Pinpoint the cell where the given text exists, returning its [x, y] midpoint coordinate. 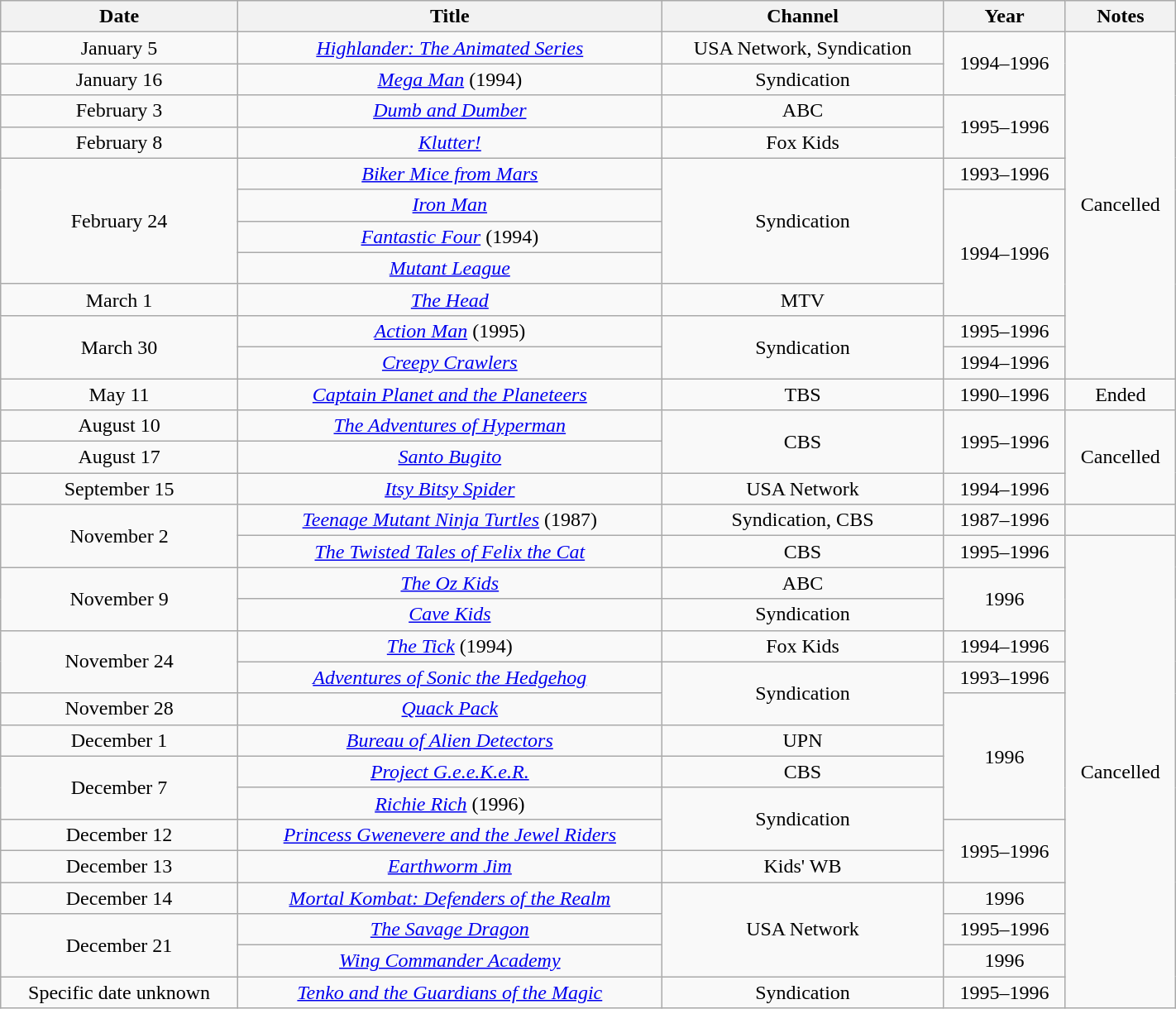
Bureau of Alien Detectors [450, 740]
Wing Commander Academy [450, 961]
November 9 [119, 599]
The Head [450, 299]
February 8 [119, 142]
Adventures of Sonic the Hedgehog [450, 677]
December 14 [119, 897]
November 24 [119, 662]
Iron Man [450, 205]
Project G.e.e.K.e.R. [450, 772]
March 30 [119, 347]
Klutter! [450, 142]
February 24 [119, 221]
Biker Mice from Mars [450, 174]
January 16 [119, 79]
Mutant League [450, 268]
USA Network, Syndication [802, 48]
December 12 [119, 834]
March 1 [119, 299]
MTV [802, 299]
November 28 [119, 709]
UPN [802, 740]
Kids' WB [802, 866]
Year [1005, 17]
Action Man (1995) [450, 331]
February 3 [119, 111]
Notes [1120, 17]
Teenage Mutant Ninja Turtles (1987) [450, 520]
Ended [1120, 395]
Princess Gwenevere and the Jewel Riders [450, 834]
Richie Rich (1996) [450, 803]
December 1 [119, 740]
Cave Kids [450, 614]
December 13 [119, 866]
Captain Planet and the Planeteers [450, 395]
Dumb and Dumber [450, 111]
Channel [802, 17]
Mortal Kombat: Defenders of the Realm [450, 897]
Mega Man (1994) [450, 79]
Santo Bugito [450, 457]
Itsy Bitsy Spider [450, 489]
The Savage Dragon [450, 930]
Tenko and the Guardians of the Magic [450, 992]
Fantastic Four (1994) [450, 237]
The Twisted Tales of Felix the Cat [450, 552]
TBS [802, 395]
December 21 [119, 945]
May 11 [119, 395]
Earthworm Jim [450, 866]
1987–1996 [1005, 520]
December 7 [119, 787]
September 15 [119, 489]
Date [119, 17]
Syndication, CBS [802, 520]
Creepy Crawlers [450, 362]
November 2 [119, 536]
Highlander: The Animated Series [450, 48]
August 17 [119, 457]
The Oz Kids [450, 583]
January 5 [119, 48]
The Adventures of Hyperman [450, 426]
1990–1996 [1005, 395]
The Tick (1994) [450, 646]
Specific date unknown [119, 992]
August 10 [119, 426]
Title [450, 17]
Quack Pack [450, 709]
